Detect which cell encompasses the target text, then output its (x, y) center coordinate. 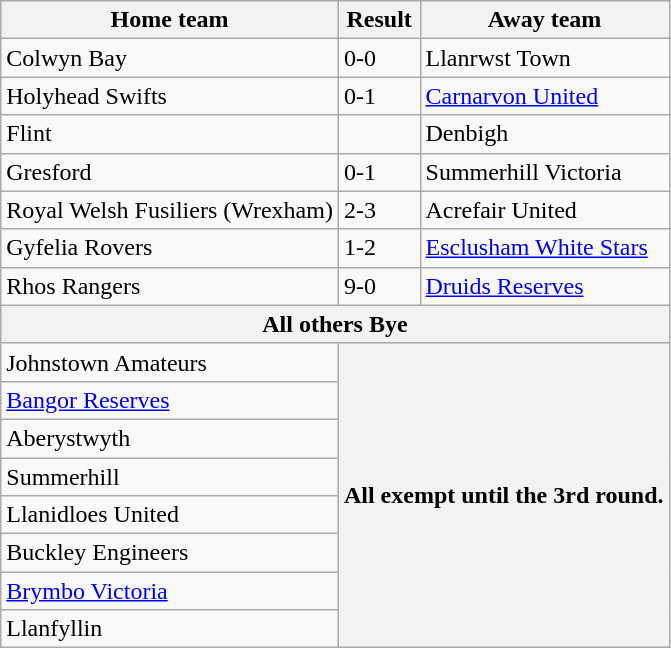
Away team (544, 20)
1-2 (379, 248)
Summerhill (170, 477)
Llanfyllin (170, 629)
Home team (170, 20)
Holyhead Swifts (170, 96)
Druids Reserves (544, 286)
All others Bye (335, 324)
Aberystwyth (170, 438)
All exempt until the 3rd round. (504, 495)
Llanrwst Town (544, 58)
Summerhill Victoria (544, 172)
Buckley Engineers (170, 553)
Result (379, 20)
Gresford (170, 172)
Royal Welsh Fusiliers (Wrexham) (170, 210)
Brymbo Victoria (170, 591)
0-0 (379, 58)
Flint (170, 134)
Rhos Rangers (170, 286)
Carnarvon United (544, 96)
9-0 (379, 286)
2-3 (379, 210)
Colwyn Bay (170, 58)
Bangor Reserves (170, 400)
Acrefair United (544, 210)
Llanidloes United (170, 515)
Esclusham White Stars (544, 248)
Gyfelia Rovers (170, 248)
Denbigh (544, 134)
Johnstown Amateurs (170, 362)
